Output the (X, Y) coordinate of the center of the cell containing the given text.  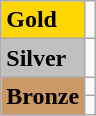
Gold (43, 20)
Bronze (43, 96)
Silver (43, 58)
